Locate the cell with the specified text and output its [x, y] center coordinate. 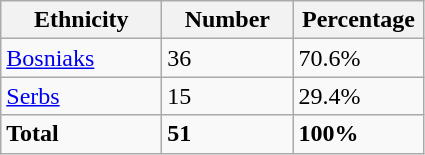
51 [228, 134]
Total [82, 134]
15 [228, 96]
100% [358, 134]
29.4% [358, 96]
70.6% [358, 58]
Number [228, 20]
Percentage [358, 20]
36 [228, 58]
Ethnicity [82, 20]
Bosniaks [82, 58]
Serbs [82, 96]
